Pinpoint the cell where the given text exists, returning its (x, y) midpoint coordinate. 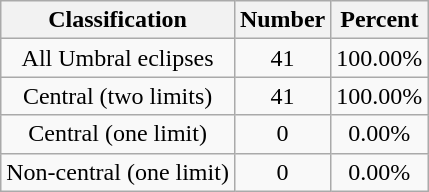
Central (two limits) (118, 96)
Number (282, 20)
Non-central (one limit) (118, 172)
Percent (380, 20)
Classification (118, 20)
All Umbral eclipses (118, 58)
Central (one limit) (118, 134)
